Return (X, Y) of the center of cell containing provided text 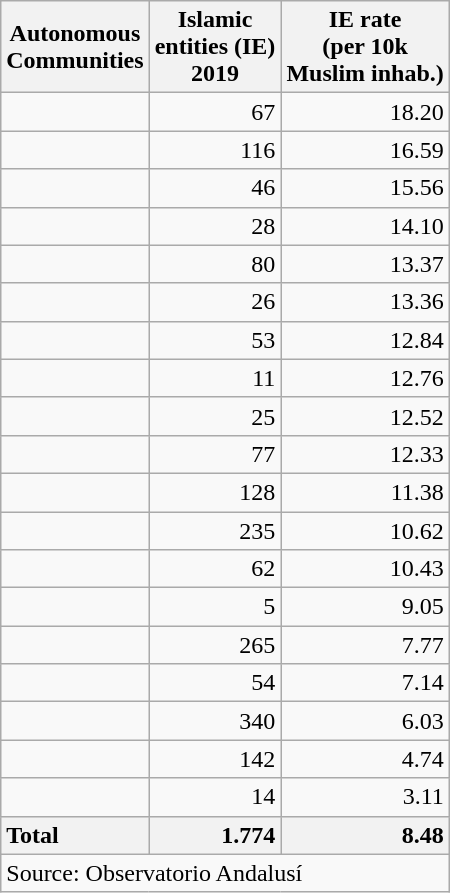
12.76 (365, 378)
12.52 (365, 416)
116 (215, 150)
7.14 (365, 683)
8.48 (365, 835)
77 (215, 454)
Islamic entities (IE) 2019 (215, 47)
235 (215, 531)
265 (215, 645)
10.62 (365, 531)
1.774 (215, 835)
62 (215, 569)
142 (215, 759)
340 (215, 721)
12.84 (365, 340)
6.03 (365, 721)
11 (215, 378)
14.10 (365, 226)
7.77 (365, 645)
13.36 (365, 302)
54 (215, 683)
25 (215, 416)
9.05 (365, 607)
3.11 (365, 797)
4.74 (365, 759)
Total (75, 835)
80 (215, 264)
46 (215, 188)
Source: Observatorio Andalusí (226, 873)
Autonomous Communities (75, 47)
53 (215, 340)
11.38 (365, 492)
67 (215, 112)
14 (215, 797)
16.59 (365, 150)
IE rate (per 10k Muslim inhab.) (365, 47)
13.37 (365, 264)
5 (215, 607)
26 (215, 302)
10.43 (365, 569)
18.20 (365, 112)
128 (215, 492)
12.33 (365, 454)
15.56 (365, 188)
28 (215, 226)
